Capture the cell that displays the provided text and extract its (X, Y) central coordinate. 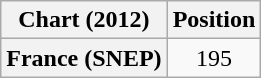
Position (214, 20)
France (SNEP) (84, 58)
Chart (2012) (84, 20)
195 (214, 58)
